Search for the cell housing the specified text and yield its (X, Y) center coordinate. 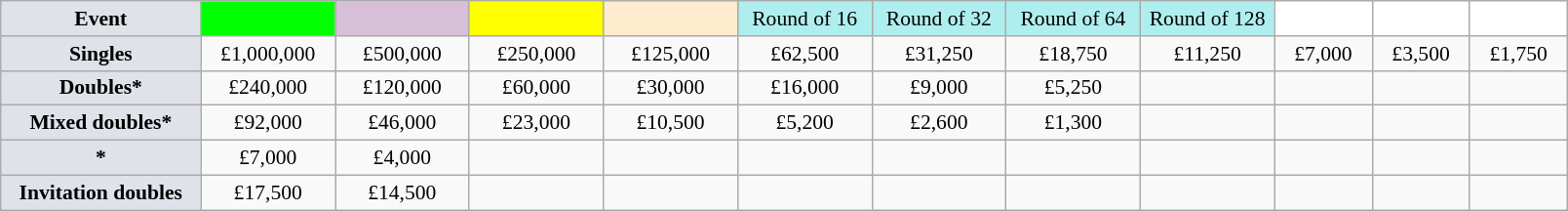
£1,000,000 (268, 54)
£30,000 (671, 88)
£16,000 (804, 88)
Round of 128 (1207, 19)
Event (101, 19)
* (101, 158)
£5,250 (1074, 88)
£46,000 (403, 123)
£125,000 (671, 54)
Mixed doubles* (101, 123)
£250,000 (536, 54)
£31,250 (939, 54)
Round of 16 (804, 19)
£120,000 (403, 88)
£2,600 (939, 123)
£18,750 (1074, 54)
£3,500 (1421, 54)
£5,200 (804, 123)
£4,000 (403, 158)
£500,000 (403, 54)
£1,750 (1518, 54)
Invitation doubles (101, 192)
£240,000 (268, 88)
£11,250 (1207, 54)
£17,500 (268, 192)
Doubles* (101, 88)
£10,500 (671, 123)
£92,000 (268, 123)
£1,300 (1074, 123)
£14,500 (403, 192)
Singles (101, 54)
Round of 32 (939, 19)
£60,000 (536, 88)
£62,500 (804, 54)
Round of 64 (1074, 19)
£9,000 (939, 88)
£23,000 (536, 123)
